Extract the (X, Y) coordinate from the center of the cell holding the provided text.  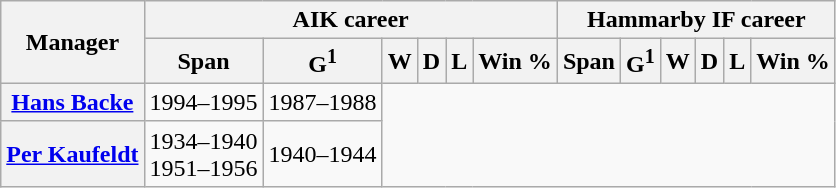
1987–1988 (322, 102)
Hans Backe (72, 102)
Per Kaufeldt (72, 154)
1994–1995 (204, 102)
1940–1944 (322, 154)
1934–19401951–1956 (204, 154)
Hammarby IF career (696, 20)
AIK career (350, 20)
Manager (72, 42)
